Find where the given text appears and provide that cell's center as [X, Y] coordinate. 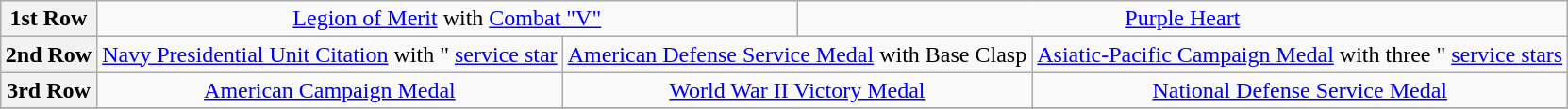
American Defense Service Medal with Base Clasp [797, 54]
Purple Heart [1183, 19]
Asiatic-Pacific Campaign Medal with three " service stars [1300, 54]
World War II Victory Medal [797, 90]
National Defense Service Medal [1300, 90]
American Campaign Medal [330, 90]
Legion of Merit with Combat "V" [447, 19]
Navy Presidential Unit Citation with " service star [330, 54]
1st Row [48, 19]
2nd Row [48, 54]
3rd Row [48, 90]
